Determine the [x, y] coordinate at the center of the cell enclosing the given text.  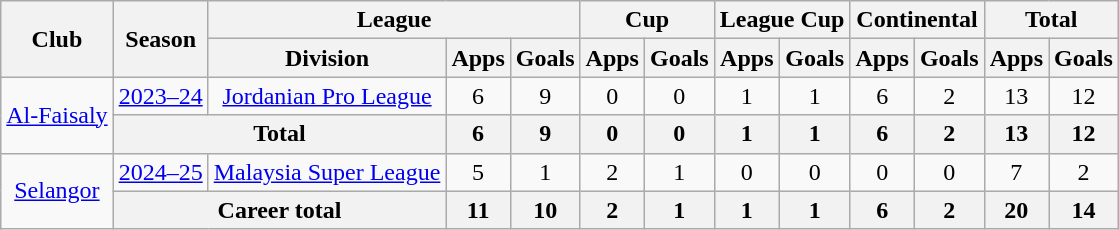
League Cup [782, 20]
5 [478, 172]
Continental [917, 20]
Al-Faisaly [57, 115]
Selangor [57, 191]
2023–24 [160, 96]
League [394, 20]
Division [327, 58]
Malaysia Super League [327, 172]
14 [1084, 210]
7 [1016, 172]
Cup [647, 20]
11 [478, 210]
20 [1016, 210]
2024–25 [160, 172]
Jordanian Pro League [327, 96]
10 [545, 210]
Club [57, 39]
Season [160, 39]
Career total [280, 210]
